Return (X, Y) of the center of cell containing provided text 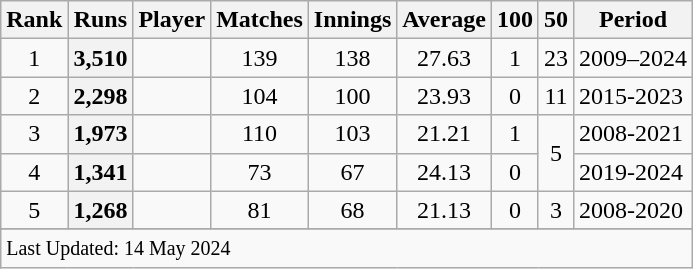
2015-2023 (632, 96)
138 (352, 58)
Runs (100, 20)
81 (260, 210)
1,973 (100, 134)
Average (444, 20)
110 (260, 134)
23.93 (444, 96)
24.13 (444, 172)
2019-2024 (632, 172)
23 (556, 58)
2008-2021 (632, 134)
4 (34, 172)
67 (352, 172)
21.13 (444, 210)
1,341 (100, 172)
2,298 (100, 96)
68 (352, 210)
2008-2020 (632, 210)
21.21 (444, 134)
Player (172, 20)
Innings (352, 20)
Period (632, 20)
139 (260, 58)
27.63 (444, 58)
2009–2024 (632, 58)
11 (556, 96)
1,268 (100, 210)
Last Updated: 14 May 2024 (347, 248)
50 (556, 20)
103 (352, 134)
2 (34, 96)
104 (260, 96)
3,510 (100, 58)
Matches (260, 20)
73 (260, 172)
Rank (34, 20)
